For the text-containing cell, return its midpoint in [x, y] coordinate format. 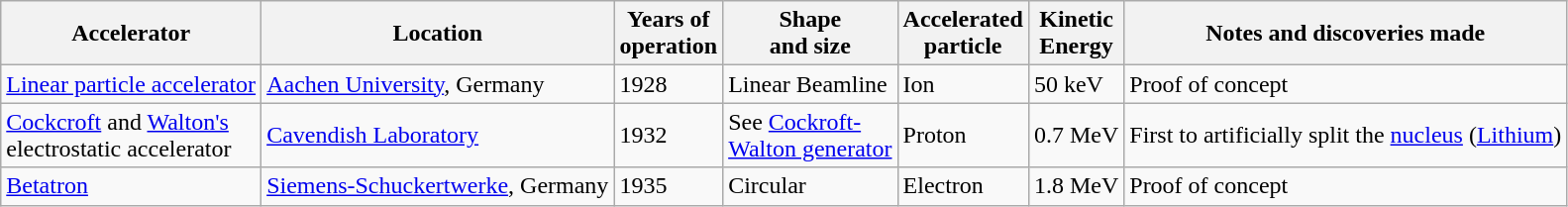
1932 [669, 135]
Siemens-Schuckertwerke, Germany [438, 186]
Electron [963, 186]
See Cockroft-Walton generator [810, 135]
Location [438, 34]
Ion [963, 84]
Years of operation [669, 34]
First to artificially split the nucleus (Lithium) [1345, 135]
Shape and size [810, 34]
0.7 MeV [1076, 135]
Aachen University, Germany [438, 84]
Circular [810, 186]
Linear particle accelerator [131, 84]
Accelerator [131, 34]
Linear Beamline [810, 84]
Kinetic Energy [1076, 34]
Cavendish Laboratory [438, 135]
1.8 MeV [1076, 186]
50 keV [1076, 84]
1935 [669, 186]
Notes and discoveries made [1345, 34]
Cockcroft and Walton'selectrostatic accelerator [131, 135]
1928 [669, 84]
Betatron [131, 186]
Accelerated particle [963, 34]
Proton [963, 135]
